Identify which cell holds the provided text, then report its [X, Y] central coordinate. 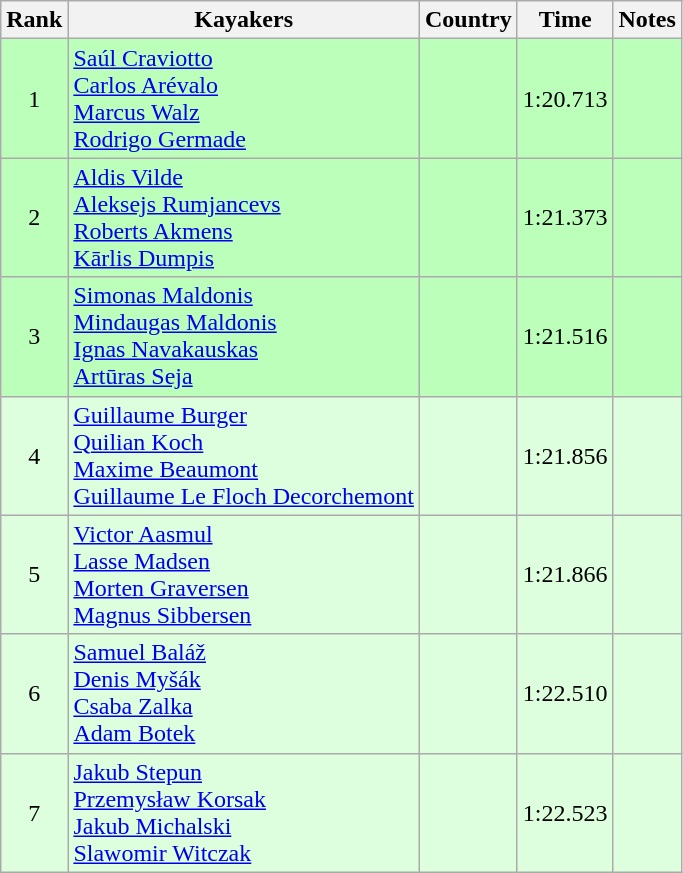
1:21.373 [565, 218]
Aldis VildeAleksejs RumjancevsRoberts AkmensKārlis Dumpis [244, 218]
4 [34, 456]
Country [468, 20]
Victor AasmulLasse MadsenMorten GraversenMagnus Sibbersen [244, 574]
1:22.510 [565, 694]
Simonas MaldonisMindaugas MaldonisIgnas NavakauskasArtūras Seja [244, 336]
Saúl CraviottoCarlos ArévaloMarcus WalzRodrigo Germade [244, 98]
Samuel BalážDenis MyšákCsaba ZalkaAdam Botek [244, 694]
Guillaume BurgerQuilian KochMaxime BeaumontGuillaume Le Floch Decorchemont [244, 456]
6 [34, 694]
Time [565, 20]
Kayakers [244, 20]
Notes [647, 20]
1:20.713 [565, 98]
1 [34, 98]
1:22.523 [565, 812]
7 [34, 812]
Jakub StepunPrzemysław KorsakJakub MichalskiSlawomir Witczak [244, 812]
3 [34, 336]
1:21.516 [565, 336]
2 [34, 218]
Rank [34, 20]
1:21.866 [565, 574]
5 [34, 574]
1:21.856 [565, 456]
